Find where the given text appears and provide that cell's center as (x, y) coordinate. 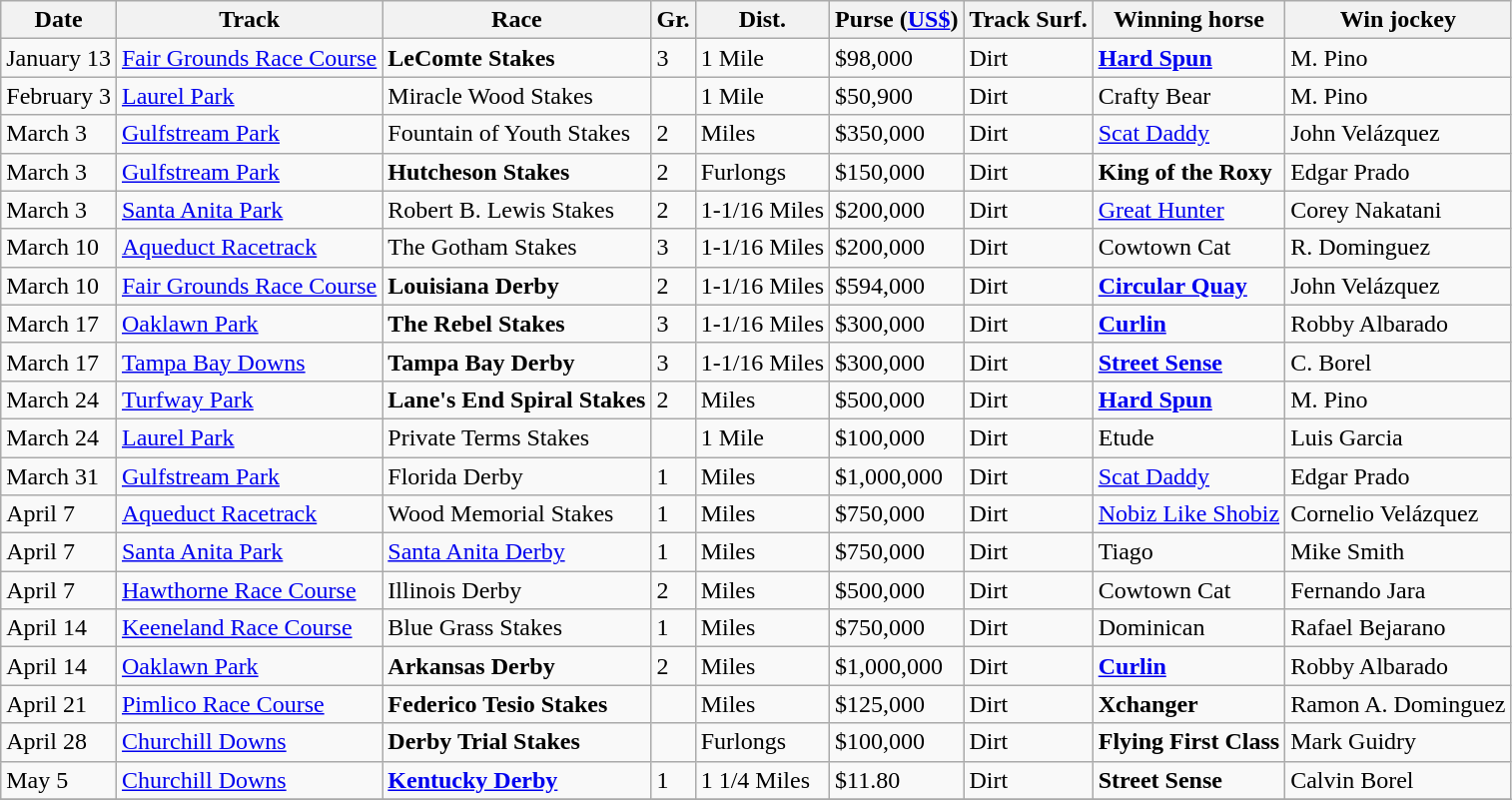
Derby Trial Stakes (517, 742)
Federico Tesio Stakes (517, 704)
Kentucky Derby (517, 780)
Tiago (1188, 552)
Nobiz Like Shobiz (1188, 514)
Miracle Wood Stakes (517, 96)
Ramon A. Dominguez (1398, 704)
$594,000 (897, 286)
February 3 (59, 96)
Etude (1188, 437)
The Gotham Stakes (517, 248)
$11.80 (897, 780)
$350,000 (897, 134)
Blue Grass Stakes (517, 628)
Date (59, 20)
Pimlico Race Course (249, 704)
$50,900 (897, 96)
Lane's End Spiral Stakes (517, 400)
Dist. (762, 20)
Calvin Borel (1398, 780)
Robert B. Lewis Stakes (517, 210)
Wood Memorial Stakes (517, 514)
Florida Derby (517, 476)
Race (517, 20)
Fernando Jara (1398, 590)
Hawthorne Race Course (249, 590)
1 1/4 Miles (762, 780)
LeComte Stakes (517, 58)
Gr. (673, 20)
Mike Smith (1398, 552)
Win jockey (1398, 20)
Keeneland Race Course (249, 628)
Dominican (1188, 628)
Crafty Bear (1188, 96)
Winning horse (1188, 20)
Mark Guidry (1398, 742)
King of the Roxy (1188, 172)
Fountain of Youth Stakes (517, 134)
Santa Anita Derby (517, 552)
Flying First Class (1188, 742)
Purse (US$) (897, 20)
April 21 (59, 704)
Corey Nakatani (1398, 210)
Hutcheson Stakes (517, 172)
Tampa Bay Derby (517, 362)
R. Dominguez (1398, 248)
Track (249, 20)
April 28 (59, 742)
$150,000 (897, 172)
Tampa Bay Downs (249, 362)
$125,000 (897, 704)
Great Hunter (1188, 210)
Private Terms Stakes (517, 437)
$98,000 (897, 58)
March 31 (59, 476)
January 13 (59, 58)
Circular Quay (1188, 286)
May 5 (59, 780)
Louisiana Derby (517, 286)
Xchanger (1188, 704)
Illinois Derby (517, 590)
Luis Garcia (1398, 437)
C. Borel (1398, 362)
Cornelio Velázquez (1398, 514)
Turfway Park (249, 400)
Rafael Bejarano (1398, 628)
Arkansas Derby (517, 666)
The Rebel Stakes (517, 324)
Track Surf. (1029, 20)
